Extract the [x, y] coordinate from the center of the cell holding the provided text.  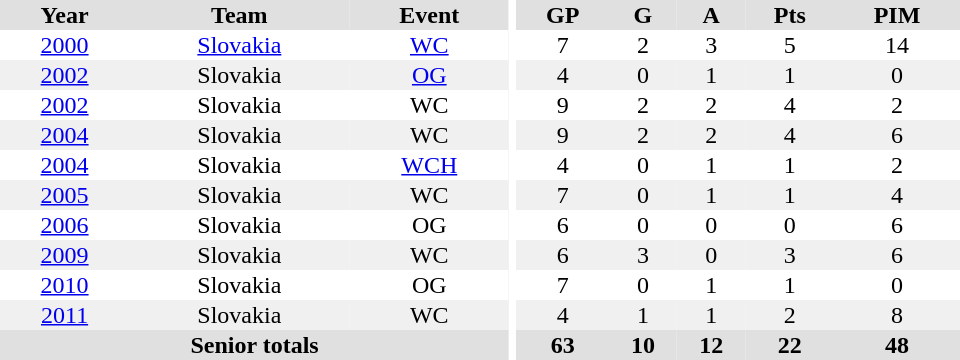
Team [239, 15]
2009 [64, 255]
Senior totals [254, 345]
G [643, 15]
10 [643, 345]
12 [711, 345]
2011 [64, 315]
48 [897, 345]
Pts [790, 15]
2005 [64, 195]
2000 [64, 45]
Year [64, 15]
WCH [430, 165]
14 [897, 45]
2010 [64, 285]
GP [563, 15]
8 [897, 315]
5 [790, 45]
22 [790, 345]
Event [430, 15]
PIM [897, 15]
2006 [64, 225]
63 [563, 345]
A [711, 15]
